Provide the (X, Y) coordinate of the cell's center where the given text is located.  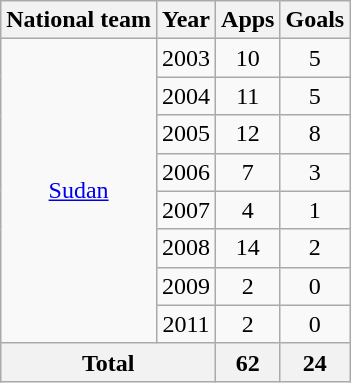
2011 (186, 324)
3 (315, 172)
4 (248, 210)
10 (248, 58)
11 (248, 96)
14 (248, 248)
2005 (186, 134)
7 (248, 172)
Apps (248, 20)
62 (248, 362)
Goals (315, 20)
2009 (186, 286)
24 (315, 362)
Year (186, 20)
National team (79, 20)
2004 (186, 96)
2006 (186, 172)
Total (108, 362)
2007 (186, 210)
8 (315, 134)
Sudan (79, 191)
12 (248, 134)
1 (315, 210)
2003 (186, 58)
2008 (186, 248)
